Provide the (X, Y) coordinate of the cell's center where the given text is located.  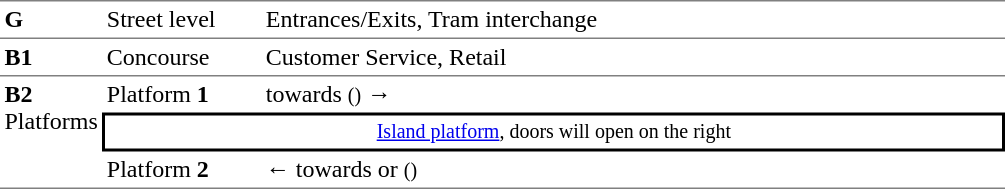
B2Platforms (51, 132)
B1 (51, 58)
Customer Service, Retail (633, 58)
Platform 1 (182, 94)
Entrances/Exits, Tram interchange (633, 20)
towards () → (633, 94)
Island platform, doors will open on the right (554, 132)
Concourse (182, 58)
Street level (182, 20)
G (51, 20)
